Extract the (X, Y) coordinate from the center of the cell holding the provided text.  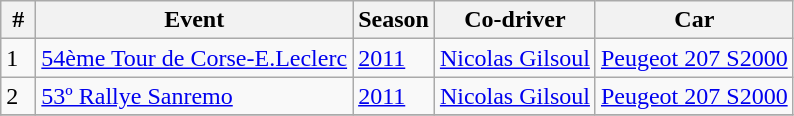
# (18, 20)
Season (394, 20)
2 (18, 96)
1 (18, 58)
Event (194, 20)
Car (694, 20)
54ème Tour de Corse-E.Leclerc (194, 58)
Co-driver (514, 20)
53º Rallye Sanremo (194, 96)
